Determine the (X, Y) coordinate at the center of the cell enclosing the given text.  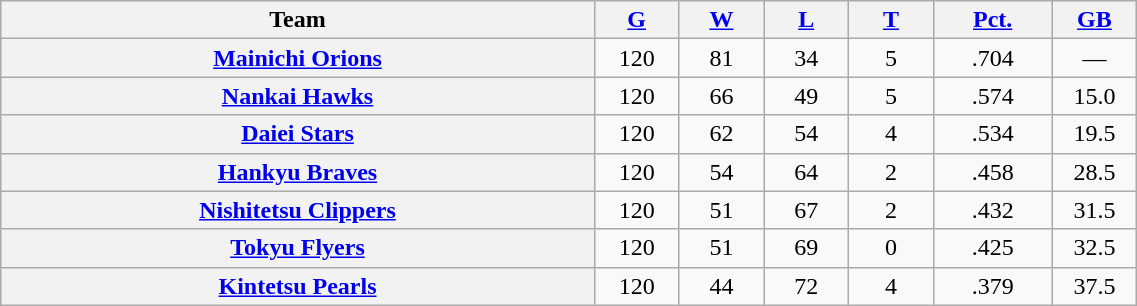
81 (722, 58)
GB (1094, 20)
15.0 (1094, 96)
49 (806, 96)
67 (806, 210)
.432 (992, 210)
.534 (992, 134)
64 (806, 172)
Mainichi Orions (298, 58)
31.5 (1094, 210)
.458 (992, 172)
44 (722, 286)
Kintetsu Pearls (298, 286)
28.5 (1094, 172)
Daiei Stars (298, 134)
T (892, 20)
.379 (992, 286)
Nankai Hawks (298, 96)
Nishitetsu Clippers (298, 210)
69 (806, 248)
.704 (992, 58)
34 (806, 58)
32.5 (1094, 248)
Pct. (992, 20)
G (636, 20)
L (806, 20)
.425 (992, 248)
.574 (992, 96)
19.5 (1094, 134)
62 (722, 134)
Tokyu Flyers (298, 248)
— (1094, 58)
72 (806, 286)
W (722, 20)
66 (722, 96)
37.5 (1094, 286)
Hankyu Braves (298, 172)
0 (892, 248)
Team (298, 20)
